Return the (x, y) coordinate for the center point of the cell that contains the specified text.  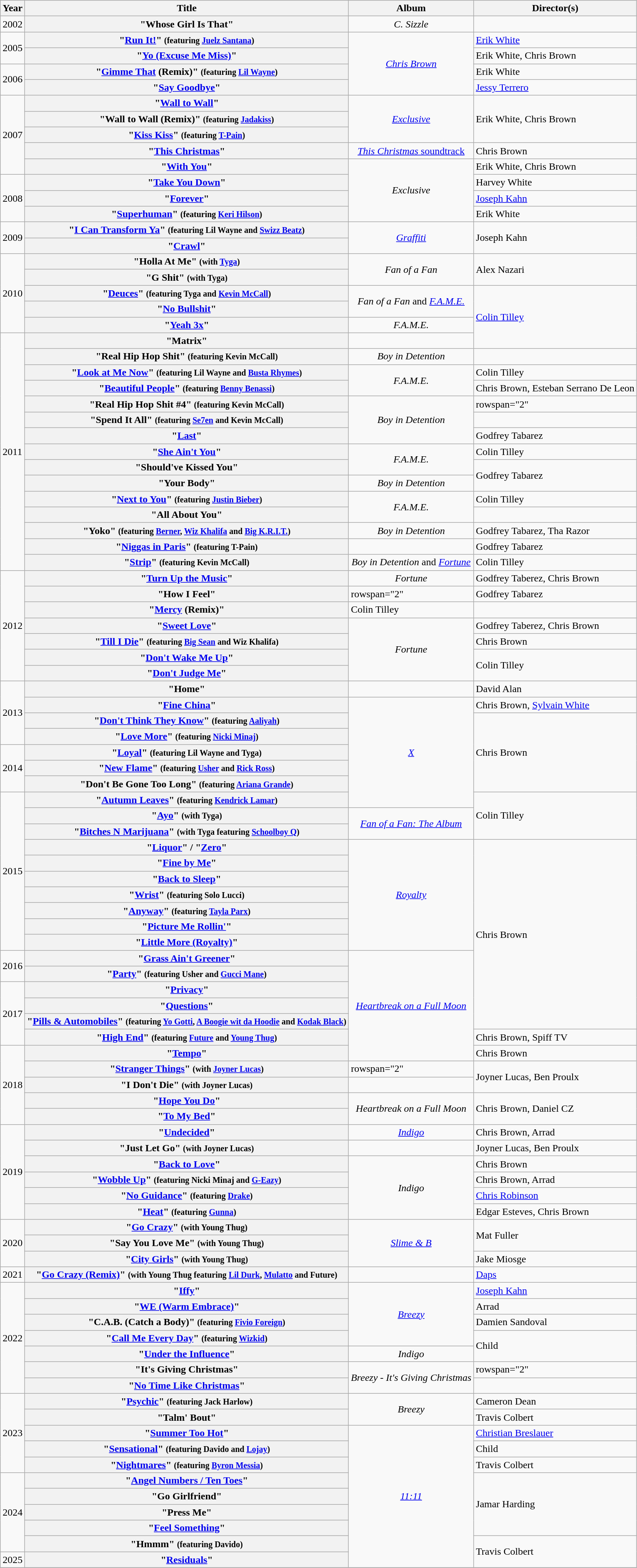
"Go Crazy" (with Young Thug) (187, 1227)
"Wall to Wall (Remix)" (featuring Jadakiss) (187, 119)
2007 (12, 135)
Slime & B (411, 1243)
2013 (12, 712)
David Alan (555, 689)
"Don't Be Gone Too Long" (featuring Ariana Grande) (187, 784)
Edgar Esteves, Chris Brown (555, 1212)
Chris Brown, Sylvain White (555, 705)
Arrad (555, 1306)
"All About You" (187, 515)
2006 (12, 79)
2024 (12, 1512)
"Mercy (Remix)" (187, 610)
"Take You Down" (187, 182)
"Turn Up the Music" (187, 578)
2016 (12, 966)
"Say Goodbye" (187, 87)
X (411, 752)
"No Bullshit" (187, 309)
"Pills & Automobiles" (featuring Yo Gotti, A Boogie wit da Hoodie and Kodak Black) (187, 1021)
Chris Brown, Spiff TV (555, 1037)
Breezy - It's Giving Christmas (411, 1378)
"Love More" (featuring Nicki Minaj) (187, 737)
Royalty (411, 895)
"Wall to Wall" (187, 103)
"This Christmas" (187, 151)
"Fine by Me" (187, 863)
2021 (12, 1275)
Godfrey Tabarez, Tha Razor (555, 531)
"New Flame" (featuring Usher and Rick Ross) (187, 768)
"Anyway" (featuring Tayla Parx) (187, 910)
"Whose Girl Is That" (187, 24)
Jake Miosge (555, 1259)
"I Don't Die" (with Joyner Lucas) (187, 1085)
"Wrist" (featuring Solo Lucci) (187, 895)
"To My Bed" (187, 1116)
"Crawl" (187, 246)
Jessy Terrero (555, 87)
"Residuals" (187, 1560)
Harvey White (555, 182)
"Stranger Things" (with Joyner Lucas) (187, 1069)
"Iffy" (187, 1291)
2012 (12, 626)
Cameron Dean (555, 1401)
"Angel Numbers / Ten Toes" (187, 1481)
"Kiss Kiss" (featuring T-Pain) (187, 135)
"Grass Ain't Greener" (187, 958)
"Undecided" (187, 1132)
"Matrix" (187, 341)
"Back to Love" (187, 1164)
Daps (555, 1275)
"Questions" (187, 1006)
"Nightmares" (featuring Byron Messia) (187, 1464)
Director(s) (555, 8)
"Your Body" (187, 483)
"Look at Me Now" (featuring Lil Wayne and Busta Rhymes) (187, 372)
Alex Nazari (555, 270)
"Spend It All" (featuring Se7en and Kevin McCall) (187, 420)
"It's Giving Christmas" (187, 1370)
"Niggas in Paris" (featuring T-Pain) (187, 547)
"Real Hip Hop Shit" (featuring Kevin McCall) (187, 356)
"Say You Love Me" (with Young Thug) (187, 1243)
"Don't Judge Me" (187, 673)
"Just Let Go" (with Joyner Lucas) (187, 1148)
"How I Feel" (187, 594)
"Sweet Love" (187, 626)
"Deuces" (featuring Tyga and Kevin McCall) (187, 293)
"With You" (187, 166)
Fan of a Fan and F.A.M.E. (411, 301)
Jamar Harding (555, 1504)
"Fine China" (187, 705)
Chris Robinson (555, 1195)
"Bitches N Marijuana" (with Tyga featuring Schoolboy Q) (187, 831)
"No Time Like Christmas" (187, 1385)
2025 (12, 1560)
"Till I Die" (featuring Big Sean and Wiz Khalifa) (187, 641)
"Should've Kissed You" (187, 467)
"Go Girlfriend" (187, 1496)
"Gimme That (Remix)" (featuring Lil Wayne) (187, 72)
"Feel Something" (187, 1528)
This Christmas soundtrack (411, 151)
"G Shit" (with Tyga) (187, 277)
"Liquor" / "Zero" (187, 847)
"Call Me Every Day" (featuring Wizkid) (187, 1338)
Chris Brown, Daniel CZ (555, 1108)
2005 (12, 48)
2023 (12, 1433)
Title (187, 8)
"Loyal" (featuring Lil Wayne and Tyga) (187, 752)
"I Can Transform Ya" (featuring Lil Wayne and Swizz Beatz) (187, 230)
Boy in Detention and Fortune (411, 562)
"Psychic" (featuring Jack Harlow) (187, 1401)
"Don't Wake Me Up" (187, 657)
Album (411, 8)
"Heat" (featuring Gunna) (187, 1212)
Chris Brown, Esteban Serrano De Leon (555, 388)
"Press Me" (187, 1512)
2014 (12, 768)
11:11 (411, 1496)
2010 (12, 293)
2008 (12, 198)
"Forever" (187, 198)
"Real Hip Hop Shit #4" (featuring Kevin McCall) (187, 404)
"Yo (Excuse Me Miss)" (187, 56)
"No Guidance" (featuring Drake) (187, 1195)
2011 (12, 452)
"WE (Warm Embrace)" (187, 1306)
"Picture Me Rollin'" (187, 926)
2018 (12, 1085)
"Little More (Royalty)" (187, 942)
"Last" (187, 435)
2020 (12, 1243)
"She Ain't You" (187, 451)
"Sensational" (featuring Davido and Lojay) (187, 1449)
"C.A.B. (Catch a Body)" (featuring Fivio Foreign) (187, 1322)
2002 (12, 24)
"Autumn Leaves" (featuring Kendrick Lamar) (187, 800)
Fan of a Fan: The Album (411, 824)
"Yoko" (featuring Berner, Wiz Khalifa and Big K.R.I.T.) (187, 531)
2019 (12, 1172)
Mat Fuller (555, 1235)
"Back to Sleep" (187, 879)
"Superhuman" (featuring Keri Hilson) (187, 214)
"Don't Think They Know" (featuring Aaliyah) (187, 721)
"Go Crazy (Remix)" (with Young Thug featuring Lil Durk, Mulatto and Future) (187, 1275)
Graffiti (411, 238)
"Home" (187, 689)
"Strip" (featuring Kevin McCall) (187, 562)
"Next to You" (featuring Justin Bieber) (187, 499)
"Run It!" (featuring Juelz Santana) (187, 40)
"Yeah 3x" (187, 325)
2022 (12, 1338)
C. Sizzle (411, 24)
"Hope You Do" (187, 1101)
"High End" (featuring Future and Young Thug) (187, 1037)
Christian Breslauer (555, 1433)
"Tempo" (187, 1053)
2009 (12, 238)
"Party" (featuring Usher and Gucci Mane) (187, 974)
"Summer Too Hot" (187, 1433)
"Talm' Bout" (187, 1417)
"Hmmm" (featuring Davido) (187, 1544)
Fan of a Fan (411, 270)
"Privacy" (187, 990)
"Under the Influence" (187, 1354)
2015 (12, 871)
"City Girls" (with Young Thug) (187, 1259)
Damien Sandoval (555, 1322)
"Ayo" (with Tyga) (187, 816)
"Beautiful People" (featuring Benny Benassi) (187, 388)
Year (12, 8)
"Holla At Me" (with Tyga) (187, 262)
"Wobble Up" (featuring Nicki Minaj and G-Eazy) (187, 1180)
2017 (12, 1014)
